Find where the given text appears and provide that cell's center as [X, Y] coordinate. 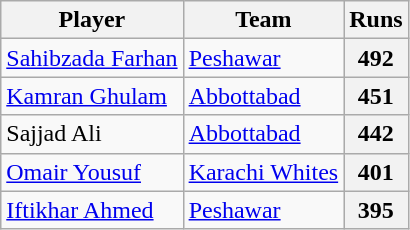
Omair Yousuf [92, 172]
Iftikhar Ahmed [92, 210]
Team [264, 20]
401 [376, 172]
492 [376, 58]
Kamran Ghulam [92, 96]
Runs [376, 20]
451 [376, 96]
Sahibzada Farhan [92, 58]
442 [376, 134]
Player [92, 20]
395 [376, 210]
Karachi Whites [264, 172]
Sajjad Ali [92, 134]
